Pinpoint the cell where the given text exists, returning its [X, Y] midpoint coordinate. 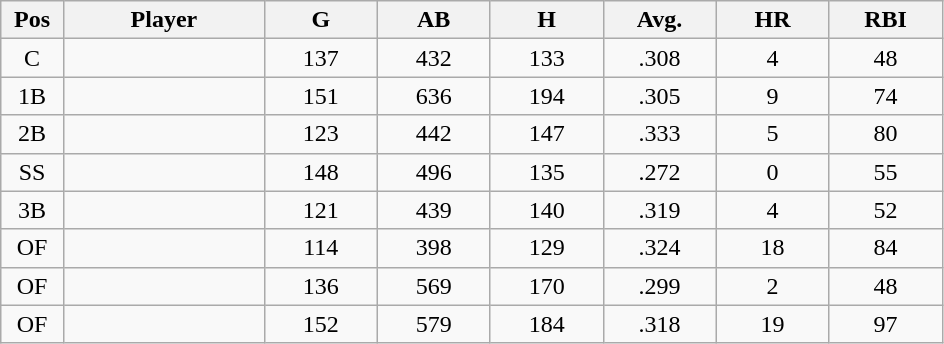
HR [772, 20]
129 [546, 248]
74 [886, 96]
432 [434, 58]
AB [434, 20]
H [546, 20]
170 [546, 286]
0 [772, 172]
398 [434, 248]
184 [546, 324]
136 [320, 286]
.324 [660, 248]
194 [546, 96]
.308 [660, 58]
114 [320, 248]
18 [772, 248]
G [320, 20]
C [32, 58]
19 [772, 324]
Pos [32, 20]
84 [886, 248]
52 [886, 210]
.299 [660, 286]
442 [434, 134]
3B [32, 210]
137 [320, 58]
97 [886, 324]
123 [320, 134]
.272 [660, 172]
496 [434, 172]
140 [546, 210]
135 [546, 172]
5 [772, 134]
SS [32, 172]
55 [886, 172]
636 [434, 96]
Avg. [660, 20]
.319 [660, 210]
148 [320, 172]
9 [772, 96]
152 [320, 324]
147 [546, 134]
80 [886, 134]
2 [772, 286]
RBI [886, 20]
151 [320, 96]
1B [32, 96]
439 [434, 210]
.318 [660, 324]
.333 [660, 134]
121 [320, 210]
579 [434, 324]
569 [434, 286]
.305 [660, 96]
2B [32, 134]
133 [546, 58]
Player [164, 20]
